For the text-containing cell, return its midpoint in [X, Y] coordinate format. 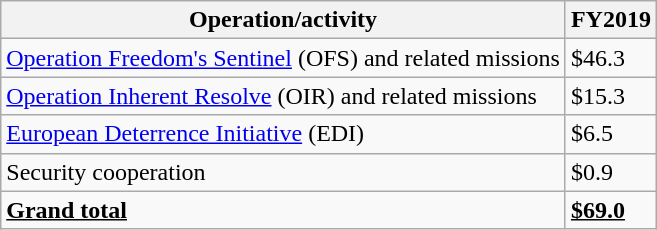
$15.3 [610, 96]
European Deterrence Initiative (EDI) [284, 134]
FY2019 [610, 20]
Operation Freedom's Sentinel (OFS) and related missions [284, 58]
Security cooperation [284, 172]
Operation/activity [284, 20]
$0.9 [610, 172]
Grand total [284, 210]
$69.0 [610, 210]
$46.3 [610, 58]
$6.5 [610, 134]
Operation Inherent Resolve (OIR) and related missions [284, 96]
